For the text-containing cell, return its midpoint in (x, y) coordinate format. 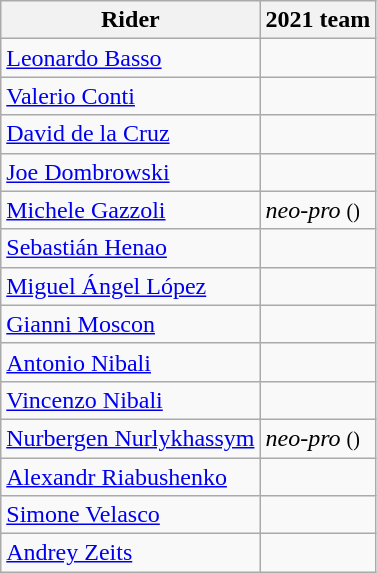
Nurbergen Nurlykhassym (130, 438)
Antonio Nibali (130, 362)
David de la Cruz (130, 134)
Sebastián Henao (130, 248)
Michele Gazzoli (130, 210)
Miguel Ángel López (130, 286)
Joe Dombrowski (130, 172)
Valerio Conti (130, 96)
Gianni Moscon (130, 324)
Andrey Zeits (130, 553)
Alexandr Riabushenko (130, 477)
2021 team (318, 20)
Rider (130, 20)
Simone Velasco (130, 515)
Leonardo Basso (130, 58)
Vincenzo Nibali (130, 400)
